Search for the cell housing the specified text and yield its (X, Y) center coordinate. 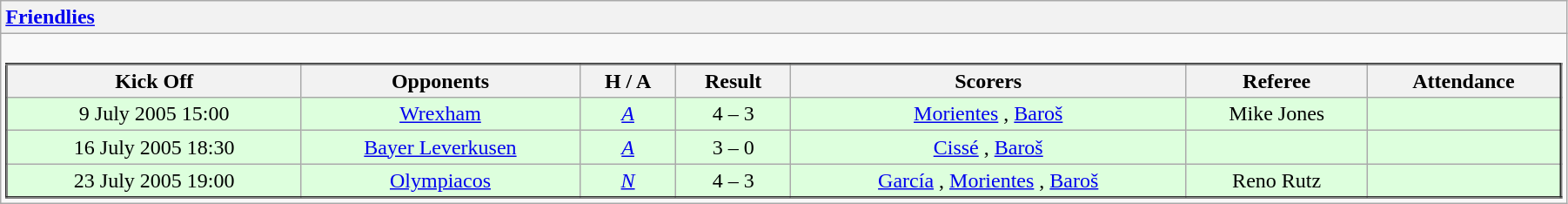
16 July 2005 18:30 (154, 147)
Olympiacos (440, 181)
Bayer Leverkusen (440, 147)
23 July 2005 19:00 (154, 181)
Result (733, 80)
Wrexham (440, 114)
Opponents (440, 80)
Scorers (988, 80)
Reno Rutz (1277, 181)
Kick Off (154, 80)
García , Morientes , Baroš (988, 181)
H / A (628, 80)
3 – 0 (733, 147)
Friendlies (784, 17)
Cissé , Baroš (988, 147)
Mike Jones (1277, 114)
9 July 2005 15:00 (154, 114)
Referee (1277, 80)
Attendance (1464, 80)
N (628, 181)
Morientes , Baroš (988, 114)
